Scan for the cell matching the given text and deliver its (X, Y) coordinate at center. 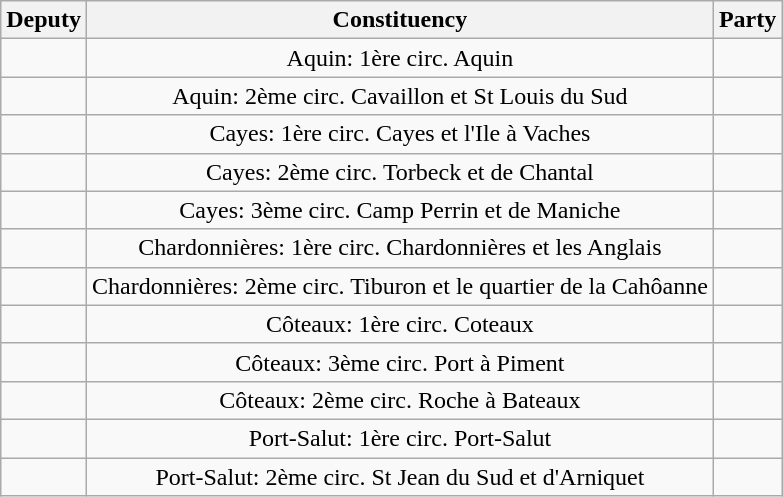
Côteaux: 1ère circ. Coteaux (400, 324)
Côteaux: 2ème circ. Roche à Bateaux (400, 400)
Cayes: 2ème circ. Torbeck et de Chantal (400, 172)
Port-Salut: 2ème circ. St Jean du Sud et d'Arniquet (400, 477)
Cayes: 1ère circ. Cayes et l'Ile à Vaches (400, 134)
Aquin: 2ème circ. Cavaillon et St Louis du Sud (400, 96)
Chardonnières: 1ère circ. Chardonnières et les Anglais (400, 248)
Party (747, 20)
Chardonnières: 2ème circ. Tiburon et le quartier de la Cahôanne (400, 286)
Constituency (400, 20)
Côteaux: 3ème circ. Port à Piment (400, 362)
Aquin: 1ère circ. Aquin (400, 58)
Port-Salut: 1ère circ. Port-Salut (400, 438)
Cayes: 3ème circ. Camp Perrin et de Maniche (400, 210)
Deputy (44, 20)
